Extract the (x, y) coordinate from the center of the cell holding the provided text.  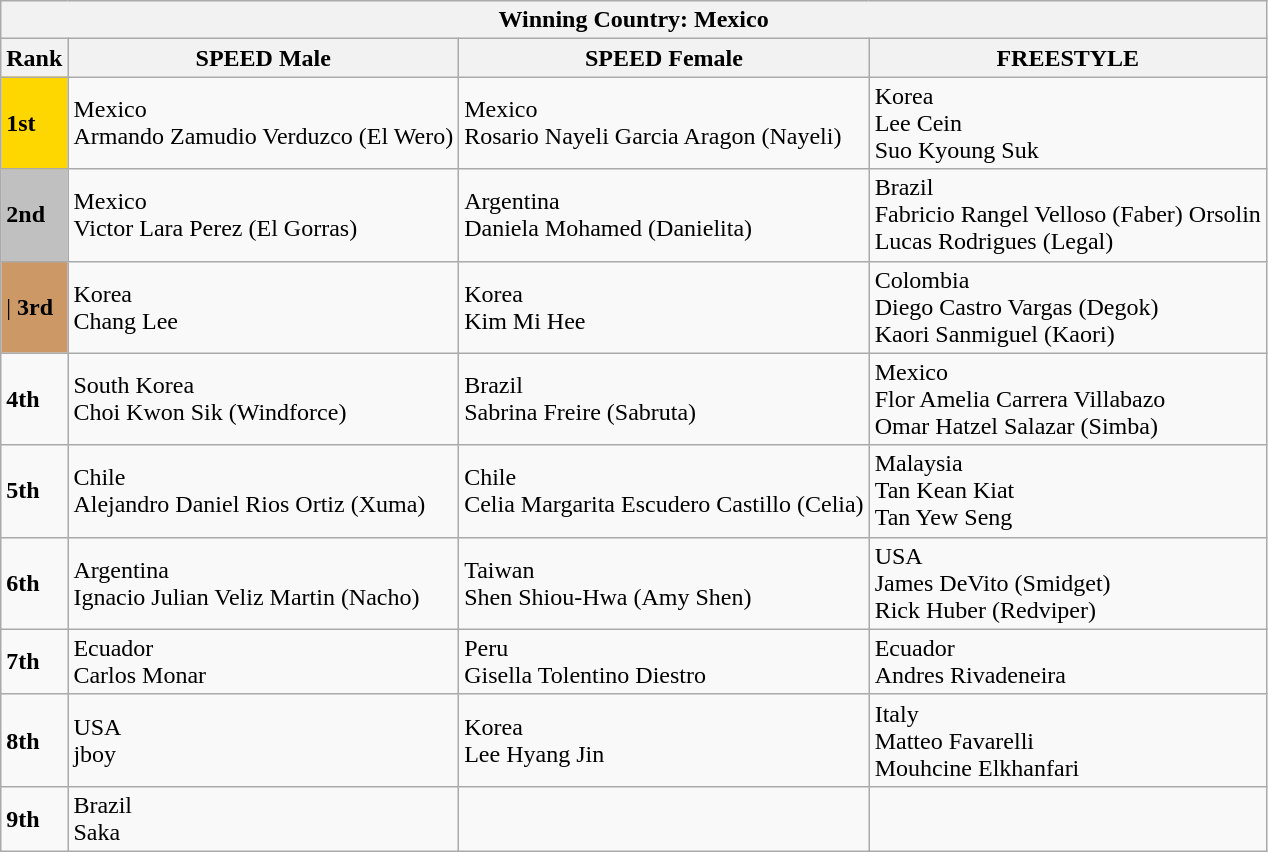
FREESTYLE (1068, 58)
TaiwanShen Shiou-Hwa (Amy Shen) (664, 583)
6th (34, 583)
PeruGisella Tolentino Diestro (664, 662)
BrazilFabricio Rangel Velloso (Faber) OrsolinLucas Rodrigues (Legal) (1068, 215)
9th (34, 818)
ColombiaDiego Castro Vargas (Degok) Kaori Sanmiguel (Kaori) (1068, 307)
South KoreaChoi Kwon Sik (Windforce) (264, 399)
KoreaChang Lee (264, 307)
USAJames DeVito (Smidget)Rick Huber (Redviper) (1068, 583)
8th (34, 740)
| 3rd (34, 307)
USAjboy (264, 740)
Rank (34, 58)
MalaysiaTan Kean KiatTan Yew Seng (1068, 491)
SPEED Female (664, 58)
ArgentinaDaniela Mohamed (Danielita) (664, 215)
EcuadorAndres Rivadeneira (1068, 662)
KoreaLee CeinSuo Kyoung Suk (1068, 123)
MexicoVictor Lara Perez (El Gorras) (264, 215)
EcuadorCarlos Monar (264, 662)
KoreaKim Mi Hee (664, 307)
SPEED Male (264, 58)
2nd (34, 215)
4th (34, 399)
7th (34, 662)
KoreaLee Hyang Jin (664, 740)
MexicoArmando Zamudio Verduzco (El Wero) (264, 123)
ItalyMatteo FavarelliMouhcine Elkhanfari (1068, 740)
ArgentinaIgnacio Julian Veliz Martin (Nacho) (264, 583)
5th (34, 491)
ChileCelia Margarita Escudero Castillo (Celia) (664, 491)
1st (34, 123)
MexicoFlor Amelia Carrera VillabazoOmar Hatzel Salazar (Simba) (1068, 399)
ChileAlejandro Daniel Rios Ortiz (Xuma) (264, 491)
Winning Country: Mexico (634, 20)
BrazilSaka (264, 818)
MexicoRosario Nayeli Garcia Aragon (Nayeli) (664, 123)
BrazilSabrina Freire (Sabruta) (664, 399)
